Pinpoint the cell where the given text exists, returning its (x, y) midpoint coordinate. 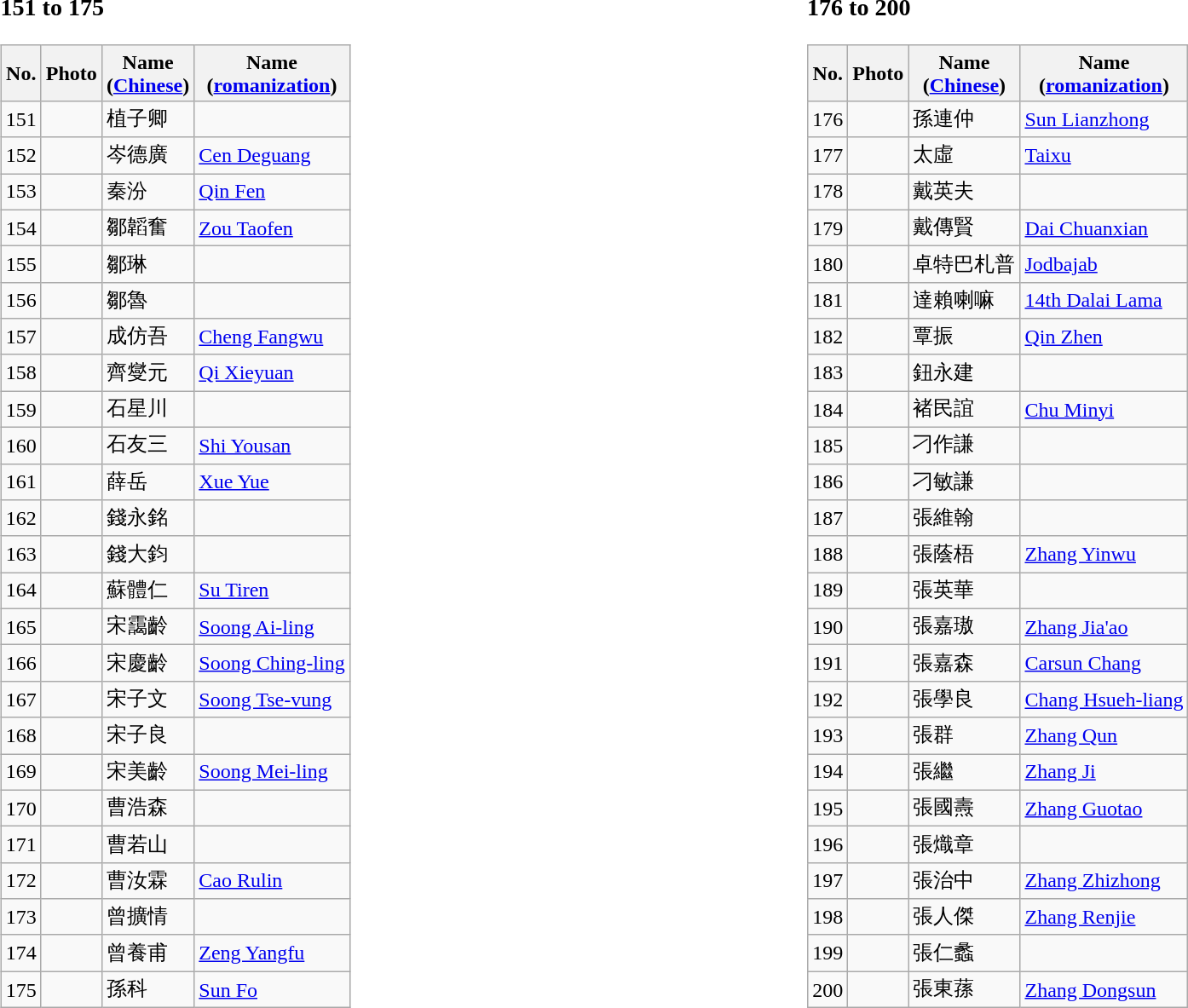
171 (20, 845)
張仁蠡 (965, 953)
孫科 (147, 990)
Dai Chuanxian (1104, 228)
169 (20, 772)
168 (20, 736)
152 (20, 155)
195 (828, 808)
Chu Minyi (1104, 409)
162 (20, 518)
187 (828, 518)
岑德廣 (147, 155)
張治中 (965, 881)
158 (20, 373)
曾擴情 (147, 917)
張蔭梧 (965, 554)
Zhang Jia'ao (1104, 627)
宋子文 (147, 699)
Sun Fo (272, 990)
186 (828, 482)
165 (20, 627)
197 (828, 881)
180 (828, 264)
179 (828, 228)
184 (828, 409)
Carsun Chang (1104, 663)
185 (828, 446)
Chang Hsueh-liang (1104, 699)
159 (20, 409)
宋靄齡 (147, 627)
張群 (965, 736)
張人傑 (965, 917)
198 (828, 917)
Qin Fen (272, 193)
Xue Yue (272, 482)
Taixu (1104, 155)
154 (20, 228)
張維翰 (965, 518)
161 (20, 482)
鄒韜奮 (147, 228)
177 (828, 155)
170 (20, 808)
Soong Tse-vung (272, 699)
167 (20, 699)
Zhang Qun (1104, 736)
Zou Taofen (272, 228)
200 (828, 990)
張東蓀 (965, 990)
190 (828, 627)
157 (20, 337)
Zeng Yangfu (272, 953)
183 (828, 373)
石友三 (147, 446)
石星川 (147, 409)
曾養甫 (147, 953)
155 (20, 264)
Cheng Fangwu (272, 337)
166 (20, 663)
174 (20, 953)
Sun Lianzhong (1104, 119)
鈕永建 (965, 373)
張繼 (965, 772)
孫連仲 (965, 119)
182 (828, 337)
188 (828, 554)
成仿吾 (147, 337)
163 (20, 554)
196 (828, 845)
張嘉森 (965, 663)
151 (20, 119)
曹若山 (147, 845)
褚民誼 (965, 409)
172 (20, 881)
張英華 (965, 591)
160 (20, 446)
薛岳 (147, 482)
Zhang Zhizhong (1104, 881)
Zhang Renjie (1104, 917)
14th Dalai Lama (1104, 300)
曹汝霖 (147, 881)
曹浩森 (147, 808)
191 (828, 663)
太虛 (965, 155)
156 (20, 300)
鄒琳 (147, 264)
戴英夫 (965, 193)
達賴喇嘛 (965, 300)
Zhang Ji (1104, 772)
張熾章 (965, 845)
齊燮元 (147, 373)
Cao Rulin (272, 881)
蘇體仁 (147, 591)
錢永銘 (147, 518)
164 (20, 591)
Zhang Dongsun (1104, 990)
173 (20, 917)
刁作謙 (965, 446)
175 (20, 990)
張國燾 (965, 808)
178 (828, 193)
Zhang Guotao (1104, 808)
戴傳賢 (965, 228)
卓特巴札普 (965, 264)
Soong Ching-ling (272, 663)
192 (828, 699)
193 (828, 736)
Soong Mei-ling (272, 772)
張學良 (965, 699)
Zhang Yinwu (1104, 554)
Shi Yousan (272, 446)
覃振 (965, 337)
Cen Deguang (272, 155)
176 (828, 119)
張嘉璈 (965, 627)
鄒魯 (147, 300)
宋慶齡 (147, 663)
植子卿 (147, 119)
Su Tiren (272, 591)
錢大鈞 (147, 554)
Jodbajab (1104, 264)
刁敏謙 (965, 482)
153 (20, 193)
Qin Zhen (1104, 337)
宋美齡 (147, 772)
宋子良 (147, 736)
189 (828, 591)
秦汾 (147, 193)
Qi Xieyuan (272, 373)
Soong Ai-ling (272, 627)
181 (828, 300)
199 (828, 953)
194 (828, 772)
